Pinpoint the cell where the given text exists, returning its [x, y] midpoint coordinate. 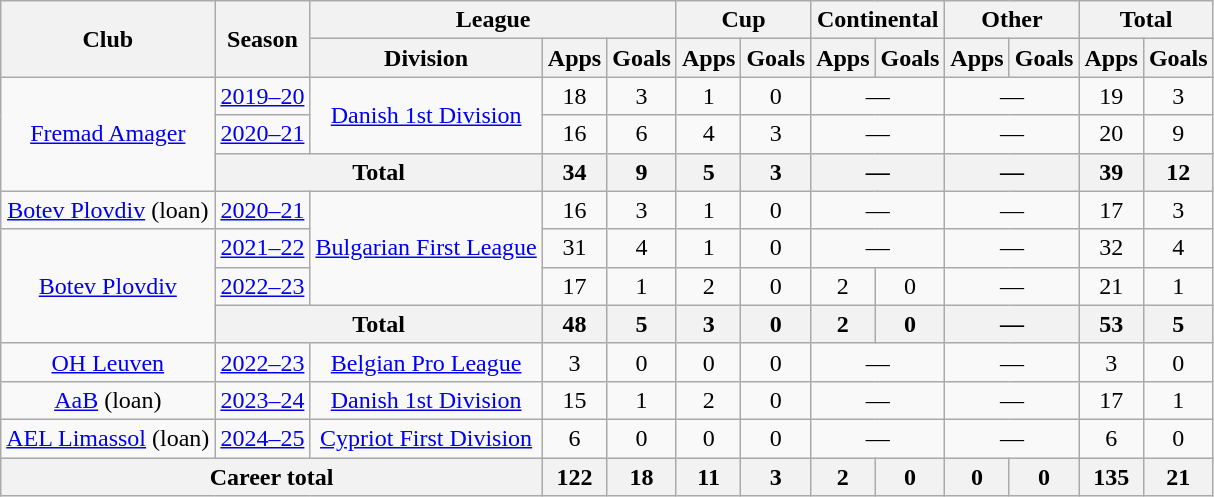
19 [1111, 96]
2021–22 [262, 248]
OH Leuven [108, 362]
Club [108, 39]
Botev Plovdiv (loan) [108, 210]
AaB (loan) [108, 400]
AEL Limassol (loan) [108, 438]
Division [426, 58]
Continental [878, 20]
15 [574, 400]
Botev Plovdiv [108, 286]
2019–20 [262, 96]
Bulgarian First League [426, 248]
Other [1012, 20]
32 [1111, 248]
20 [1111, 134]
Fremad Amager [108, 134]
12 [1178, 172]
31 [574, 248]
34 [574, 172]
Cup [743, 20]
Season [262, 39]
53 [1111, 324]
122 [574, 477]
Belgian Pro League [426, 362]
Cypriot First Division [426, 438]
39 [1111, 172]
2024–25 [262, 438]
48 [574, 324]
Career total [272, 477]
2023–24 [262, 400]
11 [708, 477]
135 [1111, 477]
League [494, 20]
